Identify which cell holds the provided text, then report its (X, Y) central coordinate. 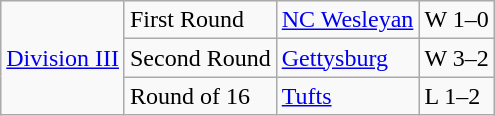
Tufts (348, 96)
First Round (200, 20)
W 1–0 (456, 20)
Gettysburg (348, 58)
Division III (63, 58)
NC Wesleyan (348, 20)
Round of 16 (200, 96)
Second Round (200, 58)
W 3–2 (456, 58)
L 1–2 (456, 96)
